Scan for the cell matching the given text and deliver its (X, Y) coordinate at center. 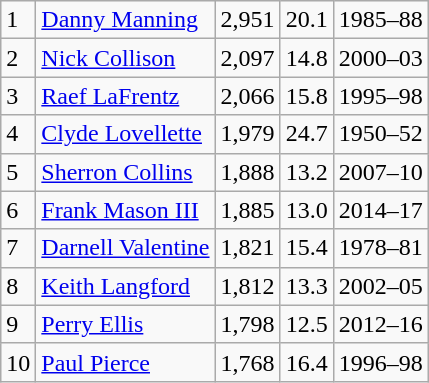
Danny Manning (126, 20)
14.8 (306, 58)
1985–88 (380, 20)
1,888 (248, 172)
10 (18, 362)
13.2 (306, 172)
1978–81 (380, 248)
2007–10 (380, 172)
1 (18, 20)
1,798 (248, 324)
15.4 (306, 248)
2 (18, 58)
2000–03 (380, 58)
1996–98 (380, 362)
Sherron Collins (126, 172)
Raef LaFrentz (126, 96)
5 (18, 172)
2,951 (248, 20)
2,097 (248, 58)
2,066 (248, 96)
Nick Collison (126, 58)
8 (18, 286)
20.1 (306, 20)
4 (18, 134)
Perry Ellis (126, 324)
1,821 (248, 248)
2012–16 (380, 324)
2002–05 (380, 286)
13.0 (306, 210)
7 (18, 248)
1995–98 (380, 96)
1,885 (248, 210)
Clyde Lovellette (126, 134)
16.4 (306, 362)
6 (18, 210)
9 (18, 324)
Keith Langford (126, 286)
24.7 (306, 134)
3 (18, 96)
12.5 (306, 324)
1950–52 (380, 134)
2014–17 (380, 210)
15.8 (306, 96)
1,768 (248, 362)
1,979 (248, 134)
13.3 (306, 286)
1,812 (248, 286)
Darnell Valentine (126, 248)
Paul Pierce (126, 362)
Frank Mason III (126, 210)
